Detect which cell encompasses the target text, then output its (x, y) center coordinate. 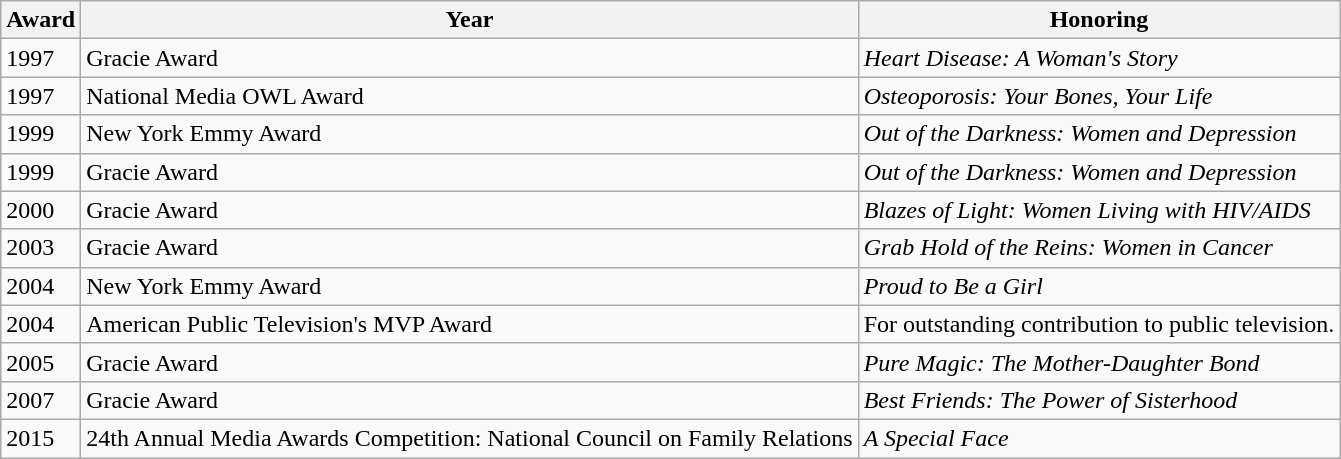
Grab Hold of the Reins: Women in Cancer (1099, 248)
2007 (41, 400)
24th Annual Media Awards Competition: National Council on Family Relations (470, 438)
Osteoporosis: Your Bones, Your Life (1099, 96)
Award (41, 20)
For outstanding contribution to public television. (1099, 324)
Blazes of Light: Women Living with HIV/AIDS (1099, 210)
American Public Television's MVP Award (470, 324)
Proud to Be a Girl (1099, 286)
Heart Disease: A Woman's Story (1099, 58)
National Media OWL Award (470, 96)
Pure Magic: The Mother-Daughter Bond (1099, 362)
Year (470, 20)
Best Friends: The Power of Sisterhood (1099, 400)
2015 (41, 438)
A Special Face (1099, 438)
2003 (41, 248)
2000 (41, 210)
2005 (41, 362)
Honoring (1099, 20)
